For the text-containing cell, return its midpoint in (x, y) coordinate format. 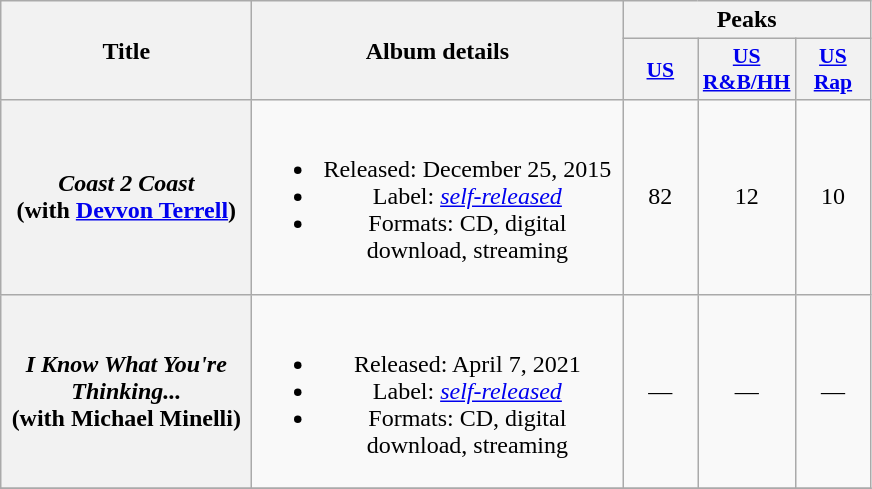
Coast 2 Coast(with Devvon Terrell) (126, 197)
Album details (438, 50)
USRap (832, 70)
Title (126, 50)
US (660, 70)
US R&B/HH (747, 70)
82 (660, 197)
12 (747, 197)
Released: December 25, 2015Label: self-releasedFormats: CD, digital download, streaming (438, 197)
10 (832, 197)
I Know What You're Thinking...(with Michael Minelli) (126, 391)
Released: April 7, 2021Label: self-releasedFormats: CD, digital download, streaming (438, 391)
Peaks (747, 20)
